Provide the (x, y) coordinate of the cell's center where the given text is located.  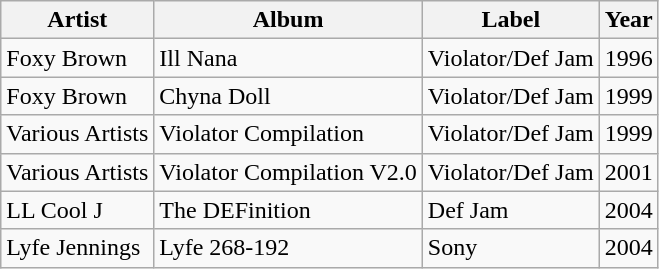
Label (510, 20)
Year (628, 20)
1996 (628, 58)
Artist (78, 20)
2001 (628, 172)
Ill Nana (288, 58)
Chyna Doll (288, 96)
Lyfe Jennings (78, 248)
Lyfe 268-192 (288, 248)
Def Jam (510, 210)
Violator Compilation V2.0 (288, 172)
Sony (510, 248)
The DEFinition (288, 210)
LL Cool J (78, 210)
Violator Compilation (288, 134)
Album (288, 20)
